From the cell containing the given text, extract its center point as (X, Y) coordinate. 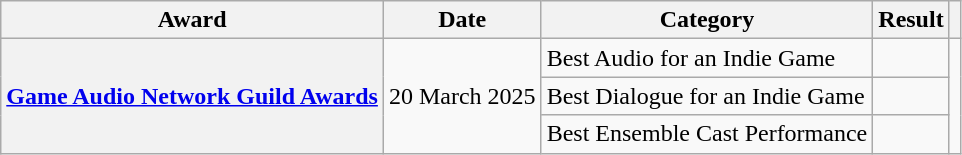
Best Audio for an Indie Game (707, 58)
20 March 2025 (462, 96)
Best Ensemble Cast Performance (707, 134)
Result (911, 20)
Award (192, 20)
Category (707, 20)
Date (462, 20)
Best Dialogue for an Indie Game (707, 96)
Game Audio Network Guild Awards (192, 96)
